Detect which cell encompasses the target text, then output its [x, y] center coordinate. 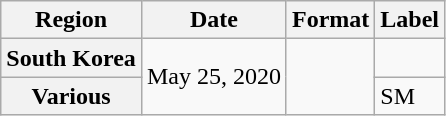
Various [72, 96]
Date [214, 20]
South Korea [72, 58]
SM [410, 96]
May 25, 2020 [214, 77]
Format [330, 20]
Region [72, 20]
Label [410, 20]
